Determine the (x, y) coordinate at the center of the cell enclosing the given text.  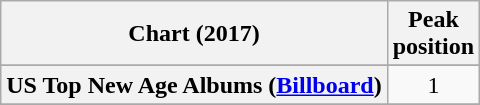
Peak position (433, 34)
Chart (2017) (194, 34)
US Top New Age Albums (Billboard) (194, 85)
1 (433, 85)
